Return [x, y] of the center of cell containing provided text 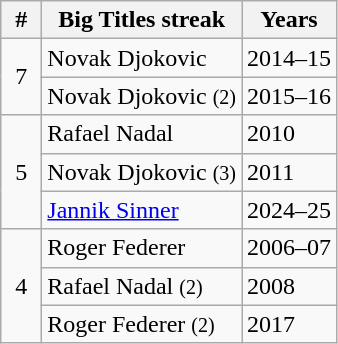
4 [22, 286]
Jannik Sinner [142, 210]
Novak Djokovic (3) [142, 172]
# [22, 20]
Roger Federer [142, 248]
2010 [290, 134]
2008 [290, 286]
Novak Djokovic [142, 58]
Rafael Nadal (2) [142, 286]
Years [290, 20]
2015–16 [290, 96]
5 [22, 172]
2014–15 [290, 58]
Roger Federer (2) [142, 324]
Big Titles streak [142, 20]
7 [22, 77]
Rafael Nadal [142, 134]
2011 [290, 172]
2017 [290, 324]
2006–07 [290, 248]
2024–25 [290, 210]
Novak Djokovic (2) [142, 96]
